Return the (X, Y) coordinate for the center point of the cell that contains the specified text.  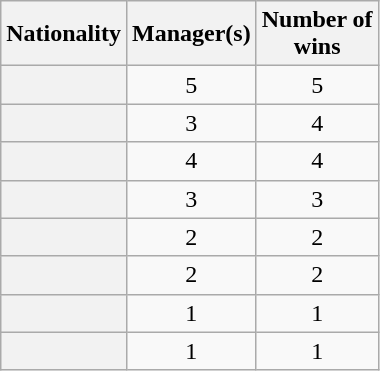
Nationality (64, 34)
Number ofwins (317, 34)
Manager(s) (191, 34)
